Capture the cell that displays the provided text and extract its (x, y) central coordinate. 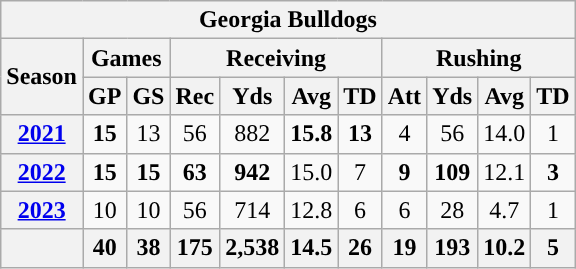
19 (404, 248)
2022 (42, 172)
GP (104, 96)
4.7 (504, 210)
12.1 (504, 172)
Season (42, 77)
109 (452, 172)
4 (404, 134)
63 (195, 172)
26 (360, 248)
GS (148, 96)
15.0 (312, 172)
175 (195, 248)
2021 (42, 134)
193 (452, 248)
Receiving (276, 58)
28 (452, 210)
2023 (42, 210)
Georgia Bulldogs (288, 20)
12.8 (312, 210)
14.5 (312, 248)
40 (104, 248)
38 (148, 248)
942 (252, 172)
Att (404, 96)
Games (126, 58)
7 (360, 172)
14.0 (504, 134)
5 (553, 248)
3 (553, 172)
882 (252, 134)
9 (404, 172)
10.2 (504, 248)
Rec (195, 96)
15.8 (312, 134)
714 (252, 210)
2,538 (252, 248)
Rushing (478, 58)
